Scan for the cell matching the given text and deliver its (x, y) coordinate at center. 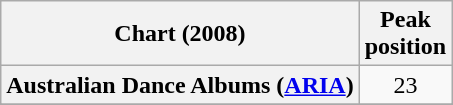
Peakposition (405, 34)
Chart (2008) (180, 34)
23 (405, 85)
Australian Dance Albums (ARIA) (180, 85)
